Detect which cell encompasses the target text, then output its [x, y] center coordinate. 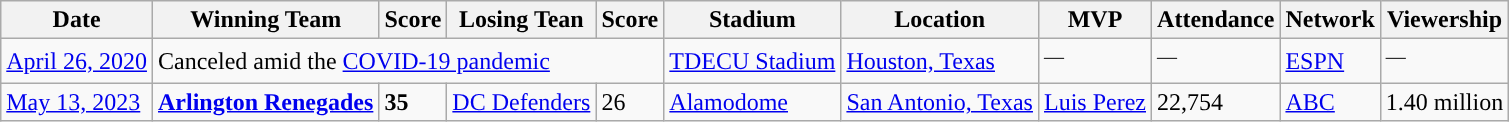
TDECU Stadium [752, 62]
Location [940, 20]
ABC [1330, 102]
Attendance [1216, 20]
Luis Perez [1094, 102]
1.40 million [1444, 102]
Winning Team [265, 20]
35 [413, 102]
Stadium [752, 20]
ESPN [1330, 62]
Viewership [1444, 20]
April 26, 2020 [77, 62]
Houston, Texas [940, 62]
May 13, 2023 [77, 102]
22,754 [1216, 102]
Alamodome [752, 102]
Losing Tean [522, 20]
Arlington Renegades [265, 102]
DC Defenders [522, 102]
MVP [1094, 20]
26 [630, 102]
Network [1330, 20]
San Antonio, Texas [940, 102]
Canceled amid the COVID-19 pandemic [408, 62]
Date [77, 20]
